Provide the (X, Y) coordinate of the cell's center where the given text is located.  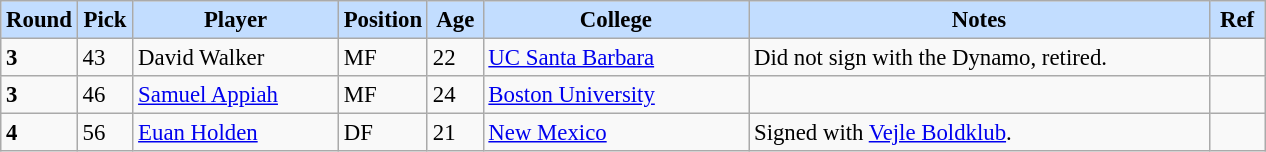
Notes (980, 20)
Round (39, 20)
46 (105, 95)
Signed with Vejle Boldklub. (980, 133)
Boston University (616, 95)
24 (455, 95)
56 (105, 133)
UC Santa Barbara (616, 58)
DF (382, 133)
Euan Holden (236, 133)
Ref (1237, 20)
4 (39, 133)
21 (455, 133)
Samuel Appiah (236, 95)
22 (455, 58)
43 (105, 58)
Pick (105, 20)
College (616, 20)
Age (455, 20)
Position (382, 20)
David Walker (236, 58)
Did not sign with the Dynamo, retired. (980, 58)
Player (236, 20)
New Mexico (616, 133)
